Output the [X, Y] coordinate of the center of the cell containing the given text.  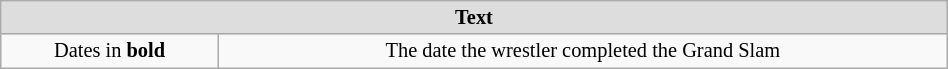
Text [474, 17]
The date the wrestler completed the Grand Slam [582, 51]
Dates in bold [110, 51]
